Scan for the cell matching the given text and deliver its (x, y) coordinate at center. 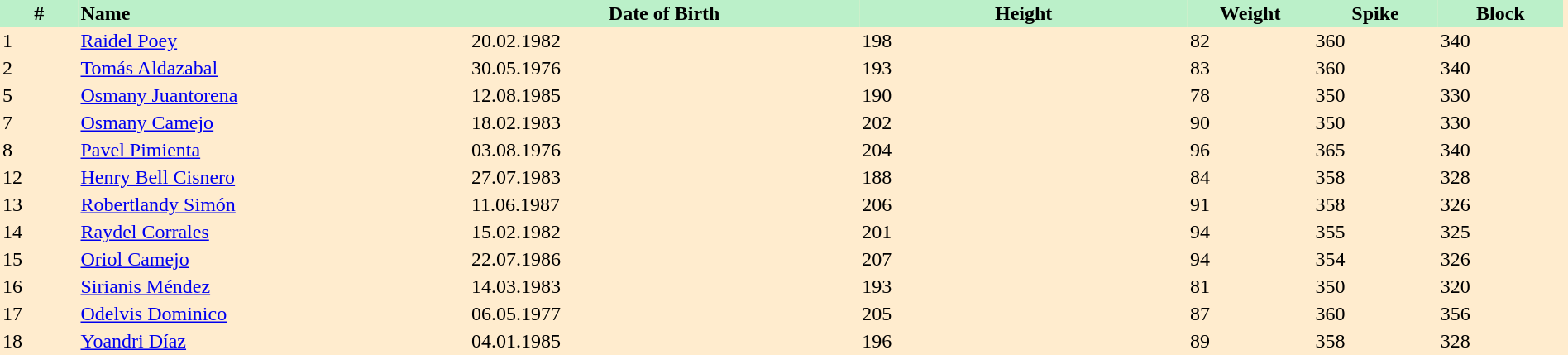
17 (39, 314)
81 (1250, 286)
89 (1250, 341)
Yoandri Díaz (273, 341)
7 (39, 122)
82 (1250, 41)
Block (1500, 13)
Odelvis Dominico (273, 314)
16 (39, 286)
Spike (1374, 13)
06.05.1977 (664, 314)
Raydel Corrales (273, 232)
320 (1500, 286)
2 (39, 68)
20.02.1982 (664, 41)
190 (1024, 96)
Robertlandy Simón (273, 205)
87 (1250, 314)
13 (39, 205)
Weight (1250, 13)
15 (39, 260)
14 (39, 232)
11.06.1987 (664, 205)
84 (1250, 177)
78 (1250, 96)
207 (1024, 260)
Raidel Poey (273, 41)
# (39, 13)
8 (39, 151)
04.01.1985 (664, 341)
205 (1024, 314)
206 (1024, 205)
1 (39, 41)
22.07.1986 (664, 260)
03.08.1976 (664, 151)
5 (39, 96)
Pavel Pimienta (273, 151)
90 (1250, 122)
356 (1500, 314)
96 (1250, 151)
355 (1374, 232)
196 (1024, 341)
83 (1250, 68)
12 (39, 177)
202 (1024, 122)
354 (1374, 260)
Height (1024, 13)
365 (1374, 151)
325 (1500, 232)
Osmany Juantorena (273, 96)
Tomás Aldazabal (273, 68)
18.02.1983 (664, 122)
91 (1250, 205)
Henry Bell Cisnero (273, 177)
204 (1024, 151)
Osmany Camejo (273, 122)
27.07.1983 (664, 177)
12.08.1985 (664, 96)
14.03.1983 (664, 286)
18 (39, 341)
198 (1024, 41)
Date of Birth (664, 13)
Oriol Camejo (273, 260)
30.05.1976 (664, 68)
Sirianis Méndez (273, 286)
15.02.1982 (664, 232)
201 (1024, 232)
Name (273, 13)
188 (1024, 177)
